From the cell containing the given text, extract its center point as (x, y) coordinate. 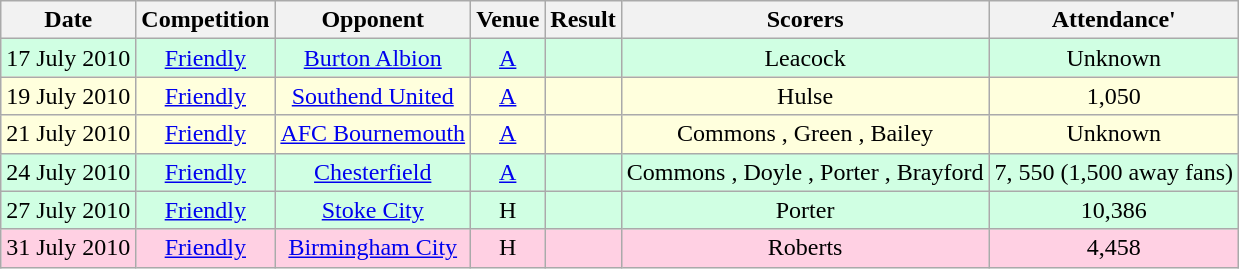
Competition (206, 20)
Stoke City (373, 210)
Date (68, 20)
Birmingham City (373, 248)
24 July 2010 (68, 172)
Scorers (805, 20)
Burton Albion (373, 58)
Porter (805, 210)
7, 550 (1,500 away fans) (1114, 172)
Commons , Doyle , Porter , Brayford (805, 172)
Opponent (373, 20)
4,458 (1114, 248)
27 July 2010 (68, 210)
1,050 (1114, 96)
17 July 2010 (68, 58)
Venue (508, 20)
Commons , Green , Bailey (805, 134)
21 July 2010 (68, 134)
Leacock (805, 58)
Chesterfield (373, 172)
10,386 (1114, 210)
AFC Bournemouth (373, 134)
Result (583, 20)
Attendance' (1114, 20)
Southend United (373, 96)
19 July 2010 (68, 96)
Roberts (805, 248)
Hulse (805, 96)
31 July 2010 (68, 248)
